Determine the [X, Y] coordinate at the center of the cell enclosing the given text.  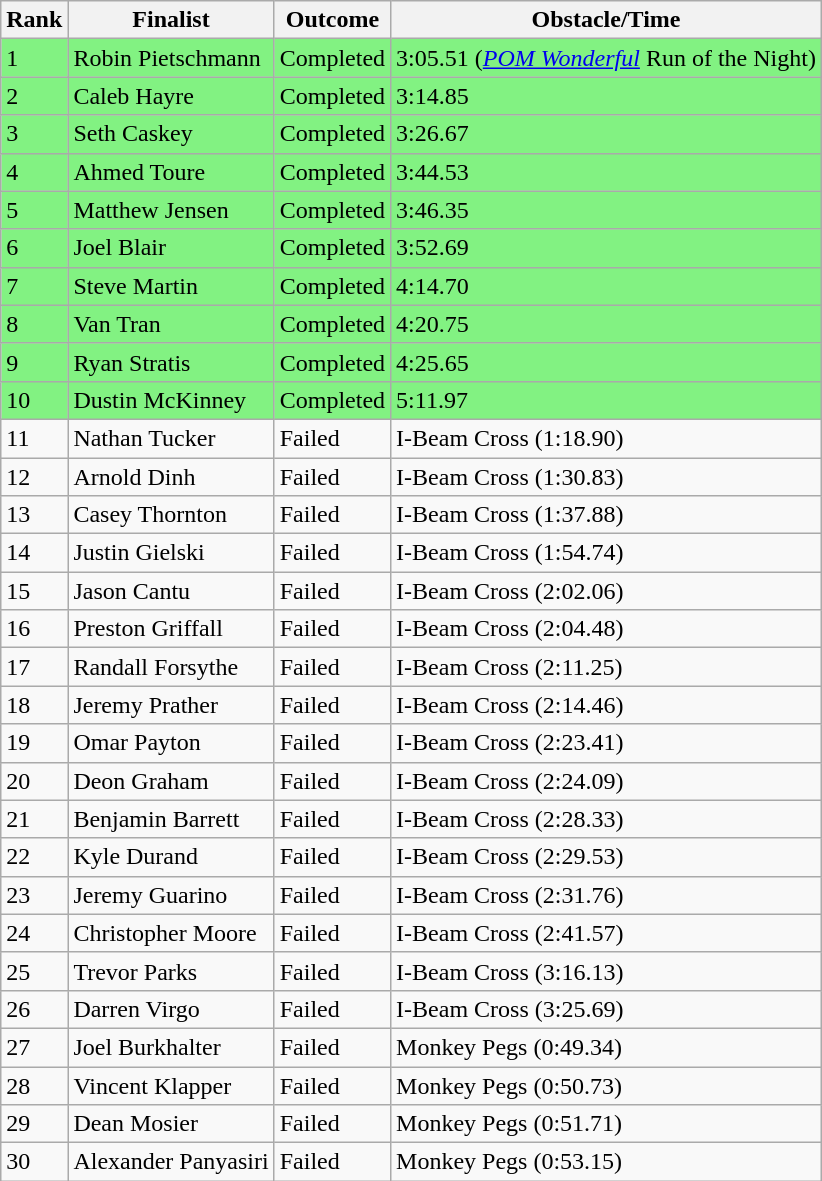
3:46.35 [606, 210]
Matthew Jensen [171, 210]
11 [34, 438]
Trevor Parks [171, 971]
13 [34, 515]
12 [34, 477]
3 [34, 134]
Jeremy Guarino [171, 895]
3:44.53 [606, 172]
Preston Griffall [171, 629]
Jeremy Prather [171, 705]
10 [34, 400]
Darren Virgo [171, 1009]
I-Beam Cross (2:24.09) [606, 781]
Monkey Pegs (0:50.73) [606, 1085]
30 [34, 1162]
6 [34, 248]
I-Beam Cross (2:04.48) [606, 629]
9 [34, 362]
I-Beam Cross (3:16.13) [606, 971]
2 [34, 96]
17 [34, 667]
27 [34, 1047]
Vincent Klapper [171, 1085]
Obstacle/Time [606, 20]
19 [34, 743]
I-Beam Cross (1:54.74) [606, 553]
Joel Burkhalter [171, 1047]
I-Beam Cross (2:11.25) [606, 667]
16 [34, 629]
Christopher Moore [171, 933]
3:52.69 [606, 248]
22 [34, 857]
Monkey Pegs (0:49.34) [606, 1047]
Monkey Pegs (0:51.71) [606, 1124]
Ryan Stratis [171, 362]
8 [34, 324]
I-Beam Cross (1:30.83) [606, 477]
I-Beam Cross (2:28.33) [606, 819]
Arnold Dinh [171, 477]
18 [34, 705]
24 [34, 933]
I-Beam Cross (2:29.53) [606, 857]
3:26.67 [606, 134]
I-Beam Cross (1:18.90) [606, 438]
I-Beam Cross (2:23.41) [606, 743]
Dustin McKinney [171, 400]
Seth Caskey [171, 134]
Robin Pietschmann [171, 58]
I-Beam Cross (3:25.69) [606, 1009]
21 [34, 819]
4 [34, 172]
Ahmed Toure [171, 172]
Caleb Hayre [171, 96]
5:11.97 [606, 400]
Alexander Panyasiri [171, 1162]
I-Beam Cross (2:02.06) [606, 591]
I-Beam Cross (2:14.46) [606, 705]
Deon Graham [171, 781]
Justin Gielski [171, 553]
29 [34, 1124]
4:20.75 [606, 324]
Kyle Durand [171, 857]
Finalist [171, 20]
Nathan Tucker [171, 438]
I-Beam Cross (2:31.76) [606, 895]
Outcome [332, 20]
Joel Blair [171, 248]
7 [34, 286]
I-Beam Cross (2:41.57) [606, 933]
23 [34, 895]
28 [34, 1085]
4:25.65 [606, 362]
15 [34, 591]
Casey Thornton [171, 515]
14 [34, 553]
26 [34, 1009]
3:14.85 [606, 96]
Dean Mosier [171, 1124]
Van Tran [171, 324]
3:05.51 (POM Wonderful Run of the Night) [606, 58]
Monkey Pegs (0:53.15) [606, 1162]
Steve Martin [171, 286]
Omar Payton [171, 743]
I-Beam Cross (1:37.88) [606, 515]
5 [34, 210]
20 [34, 781]
Randall Forsythe [171, 667]
Rank [34, 20]
Benjamin Barrett [171, 819]
Jason Cantu [171, 591]
25 [34, 971]
1 [34, 58]
4:14.70 [606, 286]
